Detect which cell encompasses the target text, then output its [x, y] center coordinate. 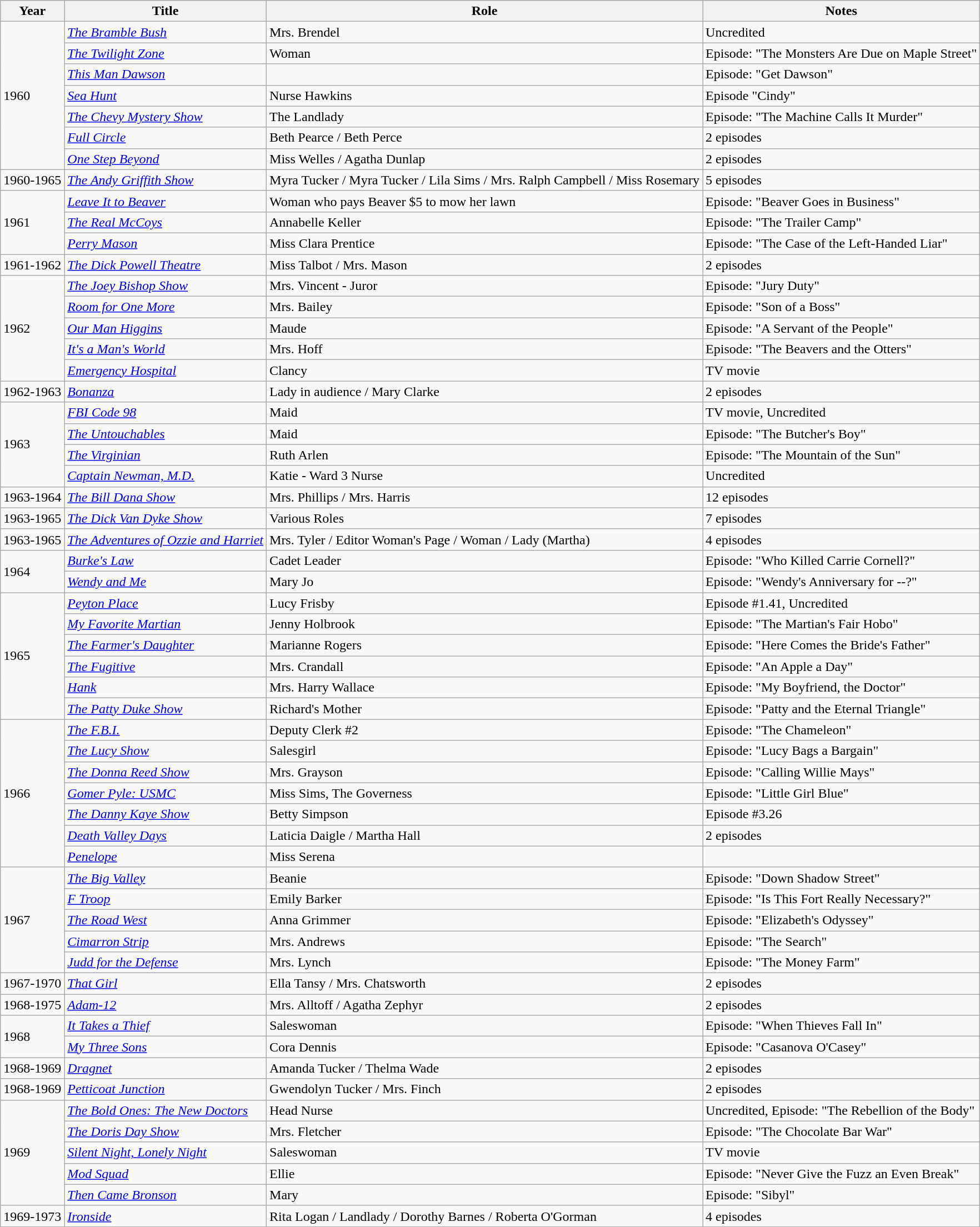
Room for One More [166, 307]
Episode: "The Butcher's Boy" [841, 434]
1960-1965 [32, 180]
Emergency Hospital [166, 370]
Judd for the Defense [166, 963]
Perry Mason [166, 243]
1963-1964 [32, 497]
Episode: "The Machine Calls It Murder" [841, 117]
Head Nurse [484, 1110]
Cadet Leader [484, 560]
Mary Jo [484, 582]
Hank [166, 688]
Mrs. Lynch [484, 963]
Episode: "Beaver Goes in Business" [841, 201]
Captain Newman, M.D. [166, 476]
Mrs. Bailey [484, 307]
Deputy Clerk #2 [484, 730]
My Favorite Martian [166, 624]
The Dick Van Dyke Show [166, 518]
Episode: "An Apple a Day" [841, 667]
Marianne Rogers [484, 645]
The Bramble Bush [166, 32]
That Girl [166, 984]
Title [166, 11]
1968 [32, 1036]
Episode: "Calling Willie Mays" [841, 772]
Salesgirl [484, 751]
Miss Welles / Agatha Dunlap [484, 159]
Death Valley Days [166, 835]
7 episodes [841, 518]
Episode: "The Monsters Are Due on Maple Street" [841, 53]
Adam-12 [166, 1005]
Episode: "Get Dawson" [841, 74]
Nurse Hawkins [484, 96]
The Real McCoys [166, 222]
1967-1970 [32, 984]
It's a Man's World [166, 349]
Myra Tucker / Myra Tucker / Lila Sims / Mrs. Ralph Campbell / Miss Rosemary [484, 180]
The Fugitive [166, 667]
Clancy [484, 370]
Episode: "Son of a Boss" [841, 307]
The Landlady [484, 117]
Full Circle [166, 138]
The Patty Duke Show [166, 709]
Emily Barker [484, 899]
Mrs. Alltoff / Agatha Zephyr [484, 1005]
Miss Serena [484, 857]
Bonanza [166, 392]
Cimarron Strip [166, 941]
Uncredited, Episode: "The Rebellion of the Body" [841, 1110]
Lady in audience / Mary Clarke [484, 392]
12 episodes [841, 497]
Mrs. Vincent - Juror [484, 286]
1961-1962 [32, 265]
Ironside [166, 1216]
Episode: "The Case of the Left-Handed Liar" [841, 243]
Mrs. Phillips / Mrs. Harris [484, 497]
Episode: "The Search" [841, 941]
The Road West [166, 920]
The Twilight Zone [166, 53]
Beth Pearce / Beth Perce [484, 138]
1969 [32, 1153]
Dragnet [166, 1068]
Our Man Higgins [166, 328]
Miss Clara Prentice [484, 243]
Richard's Mother [484, 709]
Episode: "Never Give the Fuzz an Even Break" [841, 1174]
Episode: "Jury Duty" [841, 286]
My Three Sons [166, 1047]
Episode: "Little Girl Blue" [841, 793]
FBI Code 98 [166, 413]
Penelope [166, 857]
Ellie [484, 1174]
Various Roles [484, 518]
The F.B.I. [166, 730]
Episode: "My Boyfriend, the Doctor" [841, 688]
The Donna Reed Show [166, 772]
Laticia Daigle / Martha Hall [484, 835]
Episode: "Lucy Bags a Bargain" [841, 751]
Episode "Cindy" [841, 96]
Sea Hunt [166, 96]
Episode #1.41, Uncredited [841, 603]
Mrs. Brendel [484, 32]
It Takes a Thief [166, 1026]
Woman who pays Beaver $5 to mow her lawn [484, 201]
Maude [484, 328]
1967 [32, 920]
Miss Sims, The Governess [484, 793]
F Troop [166, 899]
One Step Beyond [166, 159]
Episode #3.26 [841, 814]
1968-1975 [32, 1005]
The Bold Ones: The New Doctors [166, 1110]
Episode: "Who Killed Carrie Cornell?" [841, 560]
Episode: "The Money Farm" [841, 963]
The Virginian [166, 455]
Episode: "A Servant of the People" [841, 328]
Mrs. Hoff [484, 349]
Mrs. Grayson [484, 772]
Jenny Holbrook [484, 624]
Cora Dennis [484, 1047]
Katie - Ward 3 Nurse [484, 476]
Mrs. Harry Wallace [484, 688]
Episode: "The Chameleon" [841, 730]
1969-1973 [32, 1216]
The Joey Bishop Show [166, 286]
Episode: "The Beavers and the Otters" [841, 349]
1960 [32, 96]
Year [32, 11]
The Big Valley [166, 878]
1963 [32, 444]
The Lucy Show [166, 751]
TV movie, Uncredited [841, 413]
1962-1963 [32, 392]
Ella Tansy / Mrs. Chatsworth [484, 984]
Episode: "The Mountain of the Sun" [841, 455]
Episode: "Patty and the Eternal Triangle" [841, 709]
Episode: "Wendy's Anniversary for --?" [841, 582]
Mrs. Crandall [484, 667]
Mrs. Fletcher [484, 1131]
1961 [32, 222]
Peyton Place [166, 603]
Rita Logan / Landlady / Dorothy Barnes / Roberta O'Gorman [484, 1216]
Episode: "Is This Fort Really Necessary?" [841, 899]
Betty Simpson [484, 814]
Annabelle Keller [484, 222]
The Adventures of Ozzie and Harriet [166, 539]
The Andy Griffith Show [166, 180]
1962 [32, 328]
Mrs. Andrews [484, 941]
Gomer Pyle: USMC [166, 793]
1965 [32, 655]
Lucy Frisby [484, 603]
Anna Grimmer [484, 920]
Episode: "The Martian's Fair Hobo" [841, 624]
Mrs. Tyler / Editor Woman's Page / Woman / Lady (Martha) [484, 539]
Woman [484, 53]
The Bill Dana Show [166, 497]
Episode: "Here Comes the Bride's Father" [841, 645]
Role [484, 11]
Amanda Tucker / Thelma Wade [484, 1068]
Episode: "When Thieves Fall In" [841, 1026]
Petticoat Junction [166, 1089]
Episode: "The Chocolate Bar War" [841, 1131]
Gwendolyn Tucker / Mrs. Finch [484, 1089]
The Dick Powell Theatre [166, 265]
Beanie [484, 878]
Episode: "The Trailer Camp" [841, 222]
The Doris Day Show [166, 1131]
1964 [32, 571]
Mod Squad [166, 1174]
The Untouchables [166, 434]
Burke's Law [166, 560]
Silent Night, Lonely Night [166, 1153]
The Danny Kaye Show [166, 814]
5 episodes [841, 180]
Episode: "Elizabeth's Odyssey" [841, 920]
Then Came Bronson [166, 1195]
Notes [841, 11]
Miss Talbot / Mrs. Mason [484, 265]
Wendy and Me [166, 582]
Episode: "Casanova O'Casey" [841, 1047]
Leave It to Beaver [166, 201]
The Farmer's Daughter [166, 645]
This Man Dawson [166, 74]
Episode: "Sibyl" [841, 1195]
1966 [32, 793]
Mary [484, 1195]
Ruth Arlen [484, 455]
The Chevy Mystery Show [166, 117]
Episode: "Down Shadow Street" [841, 878]
